Extract the [X, Y] coordinate from the center of the cell holding the provided text.  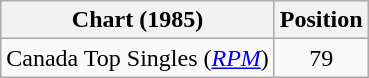
Position [321, 20]
79 [321, 58]
Chart (1985) [138, 20]
Canada Top Singles (RPM) [138, 58]
